Find where the given text appears and provide that cell's center as (X, Y) coordinate. 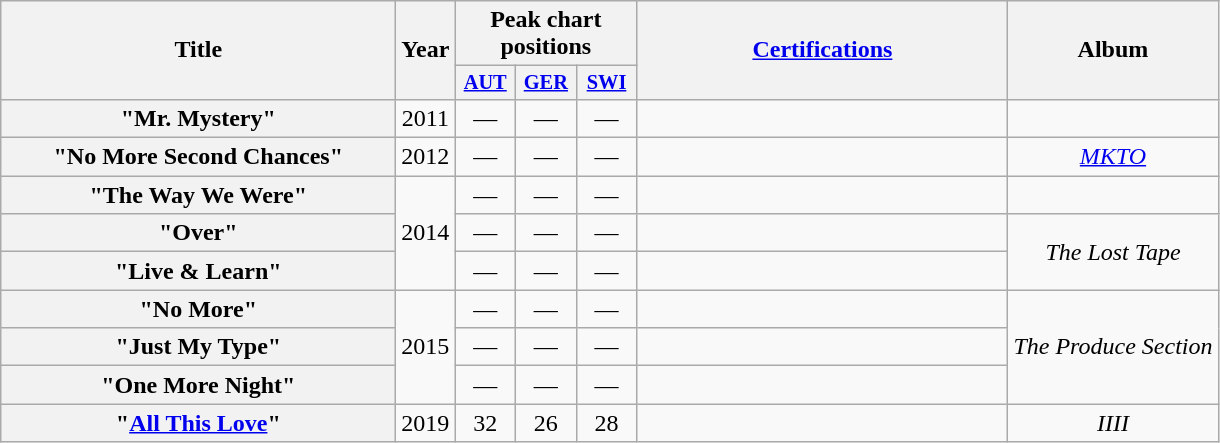
AUT (486, 83)
Title (198, 50)
"No More Second Chances" (198, 157)
GER (546, 83)
28 (606, 423)
"Mr. Mystery" (198, 118)
2015 (426, 347)
MKTO (1113, 157)
Album (1113, 50)
The Lost Tape (1113, 252)
"Over" (198, 233)
32 (486, 423)
2019 (426, 423)
"All This Love" (198, 423)
"Live & Learn" (198, 271)
2014 (426, 233)
"Just My Type" (198, 347)
The Produce Section (1113, 347)
2012 (426, 157)
26 (546, 423)
Year (426, 50)
"The Way We Were" (198, 195)
"No More" (198, 309)
SWI (606, 83)
IIII (1113, 423)
Peak chart positions (546, 34)
"One More Night" (198, 385)
Certifications (822, 50)
2011 (426, 118)
